Determine the [x, y] coordinate at the center of the cell enclosing the given text.  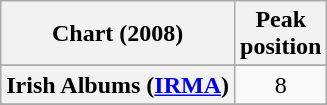
Peak position [281, 34]
Chart (2008) [118, 34]
8 [281, 85]
Irish Albums (IRMA) [118, 85]
